Find where the given text appears and provide that cell's center as (x, y) coordinate. 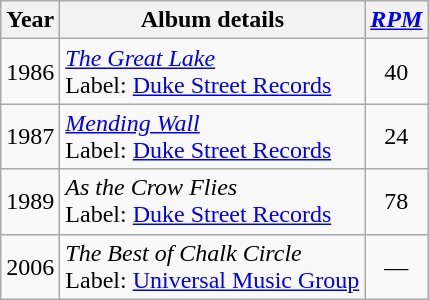
40 (396, 72)
1987 (30, 136)
2006 (30, 266)
1986 (30, 72)
As the Crow FliesLabel: Duke Street Records (212, 202)
1989 (30, 202)
78 (396, 202)
The Best of Chalk CircleLabel: Universal Music Group (212, 266)
24 (396, 136)
RPM (396, 20)
Album details (212, 20)
— (396, 266)
Year (30, 20)
Mending WallLabel: Duke Street Records (212, 136)
The Great LakeLabel: Duke Street Records (212, 72)
